Identify which cell holds the provided text, then report its (x, y) central coordinate. 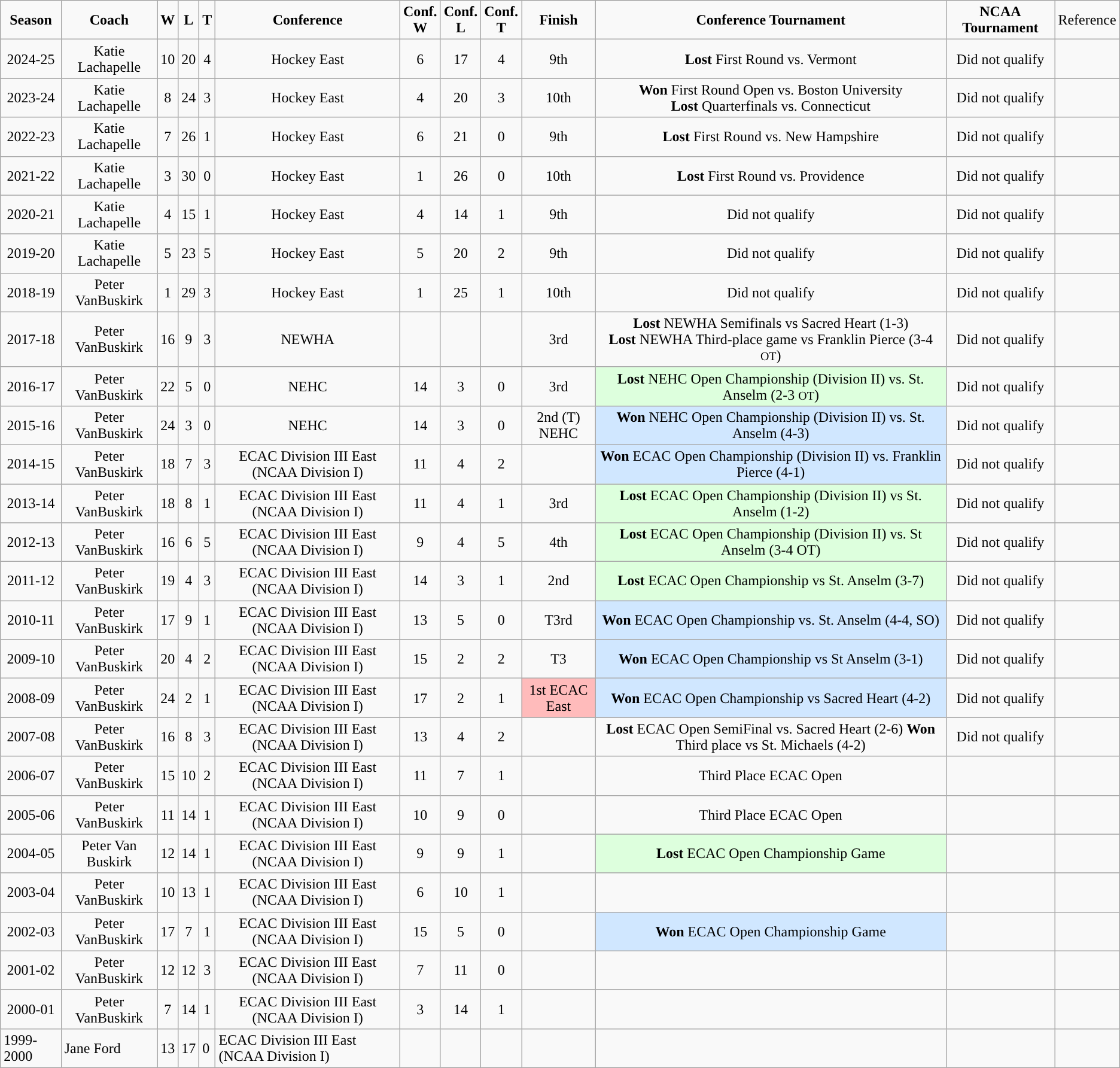
Lost ECAC Open Championship vs St. Anselm (3-7) (771, 582)
L (189, 20)
W (168, 20)
2016-17 (31, 387)
Lost NEWHA Semifinals vs Sacred Heart (1-3)Lost NEWHA Third-place game vs Franklin Pierce (3-4 OT) (771, 339)
2020-21 (31, 214)
Finish (559, 20)
Lost NEHC Open Championship (Division II) vs. St. Anselm (2-3 OT) (771, 387)
2009-10 (31, 659)
Lost ECAC Open SemiFinal vs. Sacred Heart (2-6) Won Third place vs St. Michaels (4-2) (771, 737)
30 (189, 176)
Lost ECAC Open Championship Game (771, 853)
2006-07 (31, 775)
1999-2000 (31, 1048)
1st ECAC East (559, 698)
29 (189, 292)
Conf. T (501, 20)
2013-14 (31, 503)
Lost ECAC Open Championship (Division II) vs St. Anselm (1-2) (771, 503)
2010-11 (31, 620)
2007-08 (31, 737)
2001-02 (31, 970)
2004-05 (31, 853)
4th (559, 542)
2005-06 (31, 815)
Conf. L (461, 20)
Conference (308, 20)
Lost First Round vs. Vermont (771, 59)
2024-25 (31, 59)
NCAA Tournament (1000, 20)
2003-04 (31, 893)
2008-09 (31, 698)
21 (461, 136)
2018-19 (31, 292)
NEWHA (308, 339)
T3 (559, 659)
Coach (109, 20)
2019-20 (31, 254)
2021-22 (31, 176)
23 (189, 254)
2000-01 (31, 1009)
Peter Van Buskirk (109, 853)
2011-12 (31, 582)
2015-16 (31, 425)
T (207, 20)
Lost ECAC Open Championship (Division II) vs. St Anselm (3-4 OT) (771, 542)
2nd (559, 582)
25 (461, 292)
Lost First Round vs. Providence (771, 176)
2012-13 (31, 542)
2023-24 (31, 98)
Conference Tournament (771, 20)
Won ECAC Open Championship vs Sacred Heart (4-2) (771, 698)
Season (31, 20)
Won ECAC Open Championship vs St Anselm (3-1) (771, 659)
Jane Ford (109, 1048)
2022-23 (31, 136)
2017-18 (31, 339)
Won First Round Open vs. Boston University Lost Quarterfinals vs. Connecticut (771, 98)
Conf. W (420, 20)
Won ECAC Open Championship vs. St. Anselm (4-4, SO) (771, 620)
2002-03 (31, 931)
Won ECAC Open Championship Game (771, 931)
T3rd (559, 620)
Won NEHC Open Championship (Division II) vs. St. Anselm (4-3) (771, 425)
Lost First Round vs. New Hampshire (771, 136)
2014-15 (31, 464)
19 (168, 582)
22 (168, 387)
Won ECAC Open Championship (Division II) vs. Franklin Pierce (4-1) (771, 464)
Reference (1087, 20)
2nd (T) NEHC (559, 425)
